Provide the (X, Y) coordinate of the cell's center where the given text is located.  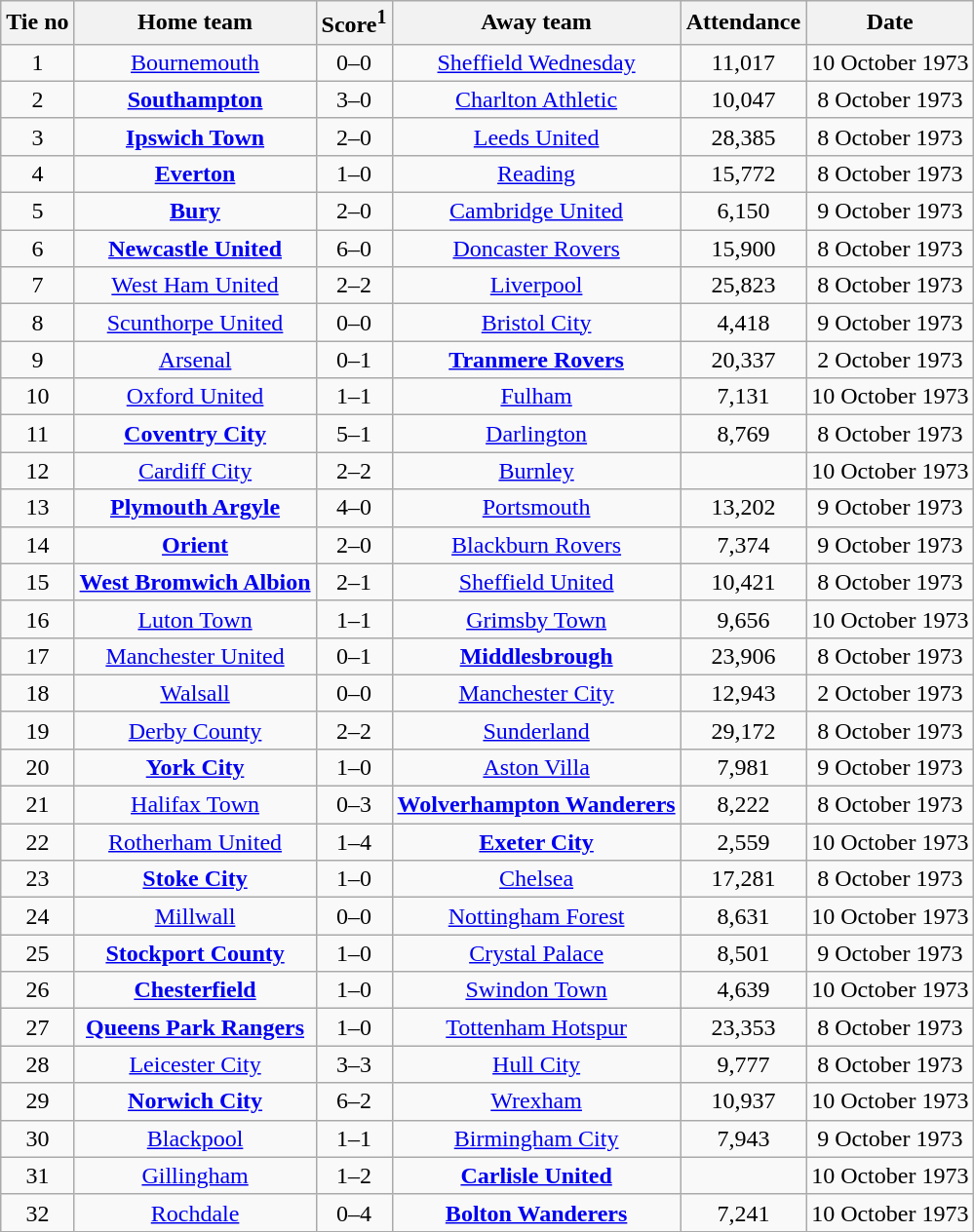
30 (37, 1138)
2–1 (354, 582)
Coventry City (195, 434)
24 (37, 916)
Date (890, 23)
Rochdale (195, 1213)
11,017 (743, 62)
Carlisle United (536, 1175)
Oxford United (195, 397)
32 (37, 1213)
Tottenham Hotspur (536, 1027)
0–4 (354, 1213)
25 (37, 953)
Middlesbrough (536, 656)
Burnley (536, 471)
Bolton Wanderers (536, 1213)
6–2 (354, 1101)
Norwich City (195, 1101)
Aston Villa (536, 767)
Southampton (195, 99)
7 (37, 286)
9,777 (743, 1064)
20,337 (743, 360)
7,981 (743, 767)
Swindon Town (536, 990)
6–0 (354, 249)
26 (37, 990)
2 (37, 99)
21 (37, 805)
Score1 (354, 23)
4 (37, 173)
Ipswich Town (195, 136)
Derby County (195, 730)
Newcastle United (195, 249)
23,906 (743, 656)
Stoke City (195, 879)
3–0 (354, 99)
29,172 (743, 730)
Blackburn Rovers (536, 545)
Tie no (37, 23)
11 (37, 434)
Millwall (195, 916)
Luton Town (195, 619)
Portsmouth (536, 508)
2,559 (743, 842)
Hull City (536, 1064)
York City (195, 767)
15 (37, 582)
17 (37, 656)
West Bromwich Albion (195, 582)
8 (37, 323)
Halifax Town (195, 805)
13,202 (743, 508)
Wrexham (536, 1101)
Queens Park Rangers (195, 1027)
16 (37, 619)
Bristol City (536, 323)
20 (37, 767)
22 (37, 842)
Rotherham United (195, 842)
Manchester City (536, 693)
Darlington (536, 434)
14 (37, 545)
1–2 (354, 1175)
10,047 (743, 99)
10,937 (743, 1101)
Grimsby Town (536, 619)
5 (37, 212)
17,281 (743, 879)
1–4 (354, 842)
6 (37, 249)
3 (37, 136)
Doncaster Rovers (536, 249)
23,353 (743, 1027)
27 (37, 1027)
12,943 (743, 693)
7,374 (743, 545)
8,631 (743, 916)
7,131 (743, 397)
10,421 (743, 582)
15,772 (743, 173)
10 (37, 397)
Blackpool (195, 1138)
7,943 (743, 1138)
Away team (536, 23)
Tranmere Rovers (536, 360)
Exeter City (536, 842)
6,150 (743, 212)
Walsall (195, 693)
Scunthorpe United (195, 323)
1 (37, 62)
Stockport County (195, 953)
Sheffield United (536, 582)
8,769 (743, 434)
Manchester United (195, 656)
Plymouth Argyle (195, 508)
Crystal Palace (536, 953)
Cardiff City (195, 471)
4–0 (354, 508)
9,656 (743, 619)
Sheffield Wednesday (536, 62)
Chelsea (536, 879)
31 (37, 1175)
Arsenal (195, 360)
18 (37, 693)
Attendance (743, 23)
Birmingham City (536, 1138)
5–1 (354, 434)
15,900 (743, 249)
Orient (195, 545)
Home team (195, 23)
Gillingham (195, 1175)
Liverpool (536, 286)
Reading (536, 173)
Nottingham Forest (536, 916)
3–3 (354, 1064)
25,823 (743, 286)
Wolverhampton Wanderers (536, 805)
29 (37, 1101)
8,501 (743, 953)
28,385 (743, 136)
4,639 (743, 990)
West Ham United (195, 286)
Sunderland (536, 730)
12 (37, 471)
13 (37, 508)
Fulham (536, 397)
4,418 (743, 323)
0–3 (354, 805)
28 (37, 1064)
Cambridge United (536, 212)
Bournemouth (195, 62)
Charlton Athletic (536, 99)
9 (37, 360)
Everton (195, 173)
8,222 (743, 805)
Leicester City (195, 1064)
23 (37, 879)
7,241 (743, 1213)
Chesterfield (195, 990)
19 (37, 730)
Leeds United (536, 136)
Bury (195, 212)
